Search for the cell housing the specified text and yield its (x, y) center coordinate. 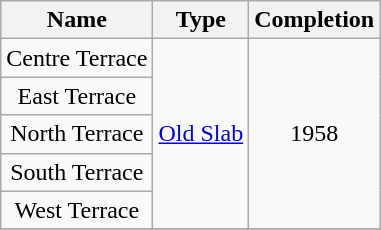
Type (201, 20)
East Terrace (77, 96)
West Terrace (77, 210)
North Terrace (77, 134)
Completion (314, 20)
Name (77, 20)
1958 (314, 134)
Centre Terrace (77, 58)
Old Slab (201, 134)
South Terrace (77, 172)
